Return the (x, y) coordinate for the center point of the cell that contains the specified text.  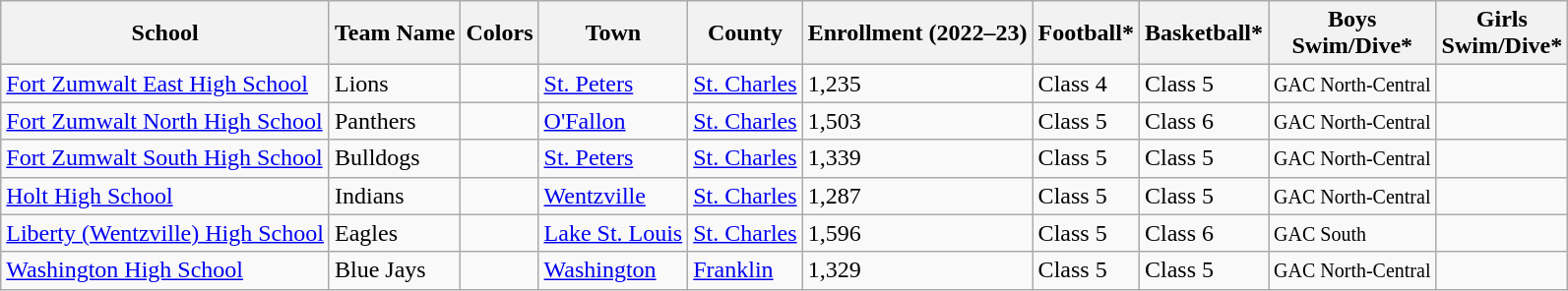
Eagles (395, 233)
Lions (395, 84)
Franklin (745, 270)
Town (613, 33)
Indians (395, 196)
1,339 (917, 158)
Liberty (Wentzville) High School (165, 233)
Washington High School (165, 270)
Blue Jays (395, 270)
Bulldogs (395, 158)
School (165, 33)
Fort Zumwalt North High School (165, 121)
Panthers (395, 121)
1,287 (917, 196)
Basketball* (1203, 33)
Washington (613, 270)
Wentzville (613, 196)
GAC South (1352, 233)
GirlsSwim/Dive* (1502, 33)
County (745, 33)
O'Fallon (613, 121)
1,596 (917, 233)
Team Name (395, 33)
Colors (500, 33)
Enrollment (2022–23) (917, 33)
Holt High School (165, 196)
Football* (1086, 33)
Class 4 (1086, 84)
1,235 (917, 84)
BoysSwim/Dive* (1352, 33)
Fort Zumwalt South High School (165, 158)
Lake St. Louis (613, 233)
1,329 (917, 270)
1,503 (917, 121)
Fort Zumwalt East High School (165, 84)
